Detect which cell encompasses the target text, then output its (x, y) center coordinate. 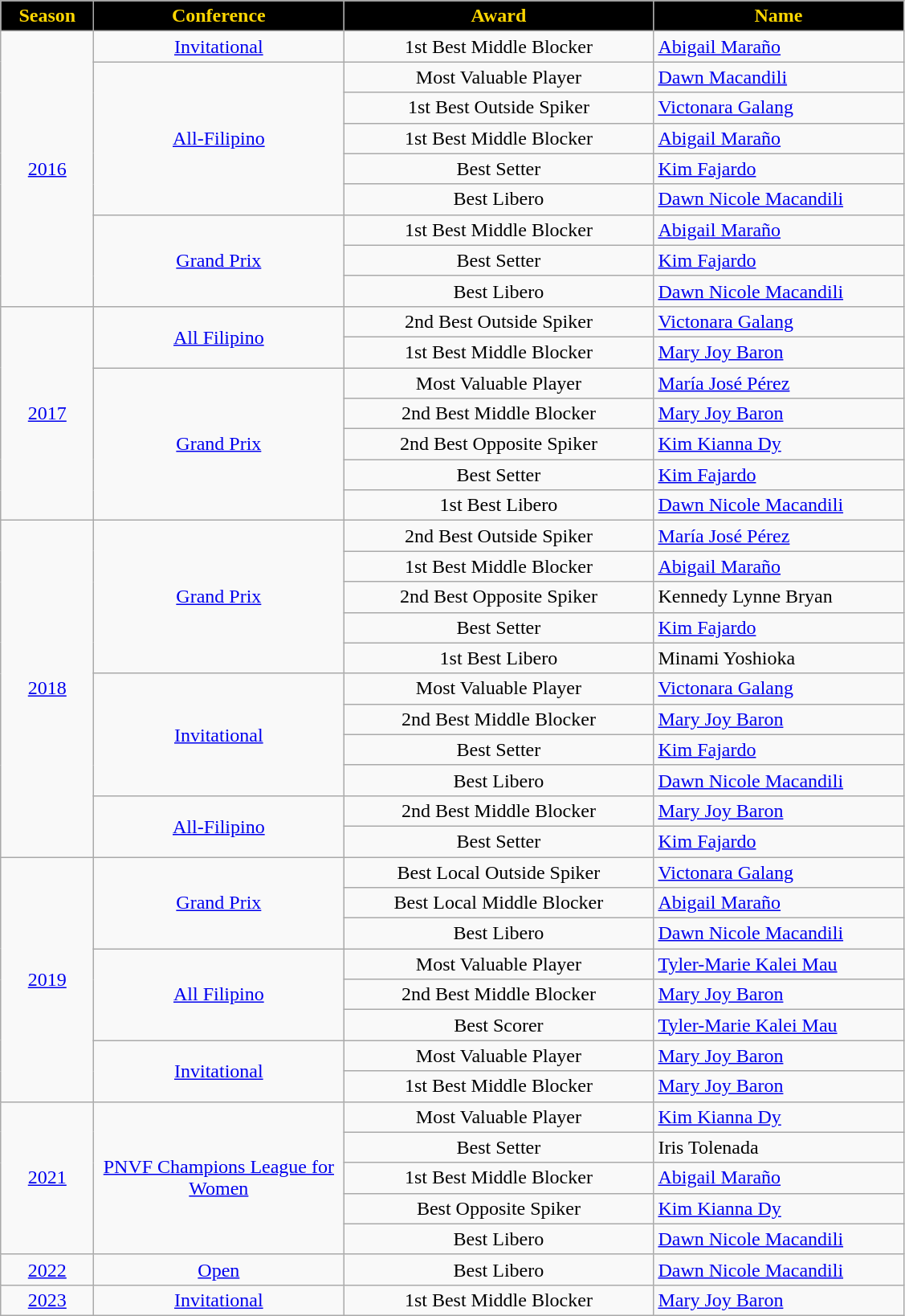
PNVF Champions League for Women (218, 1178)
Best Scorer (499, 1025)
Kennedy Lynne Bryan (779, 597)
Best Opposite Spiker (499, 1208)
Dawn Macandili (779, 77)
Minami Yoshioka (779, 658)
Award (499, 16)
Season (47, 16)
Best Local Outside Spiker (499, 872)
Conference (218, 16)
Iris Tolenada (779, 1147)
1st Best Outside Spiker (499, 108)
Best Local Middle Blocker (499, 903)
2018 (47, 689)
2017 (47, 413)
2023 (47, 1300)
Open (218, 1269)
Name (779, 16)
2019 (47, 979)
2021 (47, 1178)
2022 (47, 1269)
2016 (47, 169)
